Detect which cell encompasses the target text, then output its [X, Y] center coordinate. 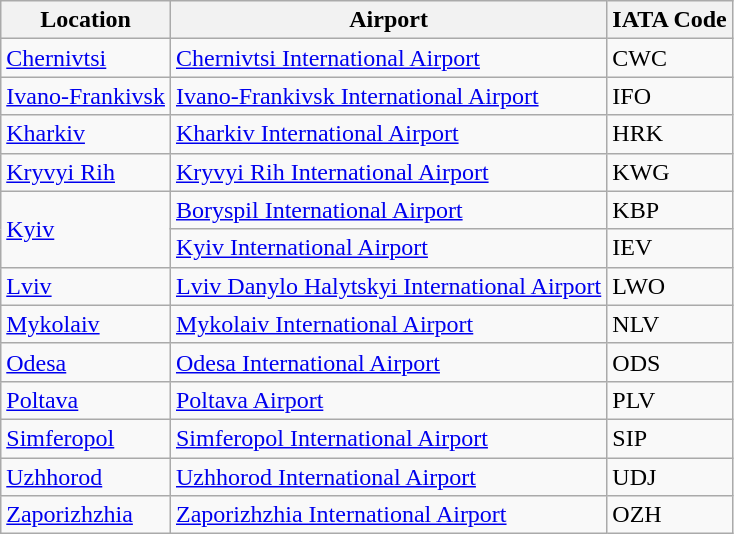
Kryvyi Rih [86, 172]
NLV [670, 324]
Odesa International Airport [388, 362]
SIP [670, 438]
IFO [670, 96]
Ivano-Frankivsk International Airport [388, 96]
Boryspil International Airport [388, 210]
KWG [670, 172]
PLV [670, 400]
ODS [670, 362]
Zaporizhzhia International Airport [388, 515]
Kyiv International Airport [388, 248]
Uzhhorod [86, 477]
Simferopol [86, 438]
Chernivtsi International Airport [388, 58]
IATA Code [670, 20]
Zaporizhzhia [86, 515]
UDJ [670, 477]
Lviv Danylo Halytskyi International Airport [388, 286]
CWC [670, 58]
Mykolaiv [86, 324]
Poltava Airport [388, 400]
Ivano-Frankivsk [86, 96]
Kryvyi Rih International Airport [388, 172]
Kharkiv [86, 134]
Simferopol International Airport [388, 438]
IEV [670, 248]
Chernivtsi [86, 58]
Airport [388, 20]
Uzhhorod International Airport [388, 477]
Mykolaiv International Airport [388, 324]
Kharkiv International Airport [388, 134]
Location [86, 20]
KBP [670, 210]
Lviv [86, 286]
Odesa [86, 362]
Poltava [86, 400]
LWO [670, 286]
HRK [670, 134]
Kyiv [86, 229]
OZH [670, 515]
